For the text-containing cell, return its midpoint in (x, y) coordinate format. 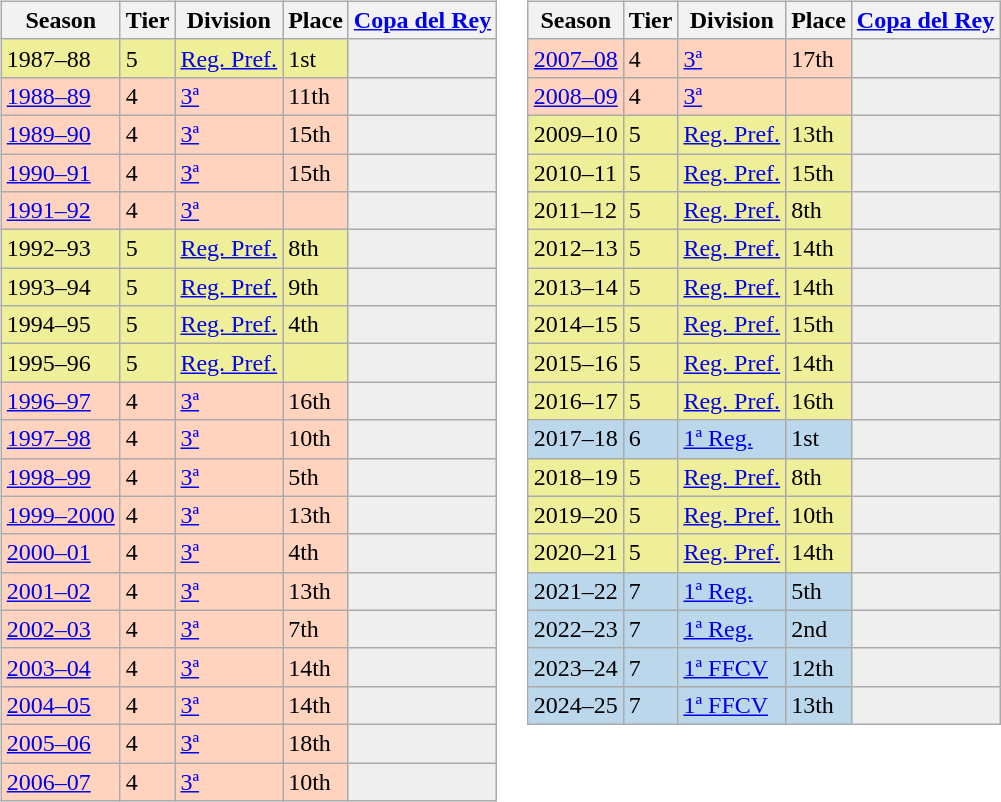
1997–98 (60, 439)
17th (819, 58)
2004–05 (60, 705)
2003–04 (60, 667)
2015–16 (576, 363)
1987–88 (60, 58)
6 (650, 439)
2019–20 (576, 515)
2011–12 (576, 211)
2008–09 (576, 96)
2010–11 (576, 173)
1992–93 (60, 249)
1999–2000 (60, 515)
1989–90 (60, 134)
2009–10 (576, 134)
18th (316, 743)
2024–25 (576, 705)
1996–97 (60, 401)
1990–91 (60, 173)
2007–08 (576, 58)
2005–06 (60, 743)
2017–18 (576, 439)
2022–23 (576, 629)
2021–22 (576, 591)
12th (819, 667)
11th (316, 96)
9th (316, 287)
1994–95 (60, 325)
1988–89 (60, 96)
2001–02 (60, 591)
2016–17 (576, 401)
7th (316, 629)
2014–15 (576, 325)
2006–07 (60, 781)
1995–96 (60, 363)
2013–14 (576, 287)
2nd (819, 629)
1998–99 (60, 477)
2023–24 (576, 667)
1991–92 (60, 211)
2000–01 (60, 553)
2018–19 (576, 477)
2002–03 (60, 629)
1993–94 (60, 287)
2020–21 (576, 553)
2012–13 (576, 249)
